For the text-containing cell, return its midpoint in [x, y] coordinate format. 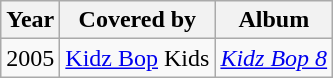
Kidz Bop 8 [274, 58]
2005 [30, 58]
Year [30, 20]
Covered by [138, 20]
Kidz Bop Kids [138, 58]
Album [274, 20]
